Return [x, y] of the center of cell containing provided text 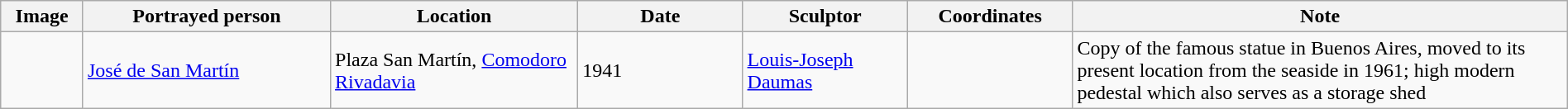
Plaza San Martín, Comodoro Rivadavia [455, 70]
Date [660, 17]
Location [455, 17]
Portrayed person [207, 17]
1941 [660, 70]
José de San Martín [207, 70]
Louis-Joseph Daumas [825, 70]
Sculptor [825, 17]
Coordinates [989, 17]
Image [42, 17]
Note [1320, 17]
